For the text-containing cell, return its midpoint in (X, Y) coordinate format. 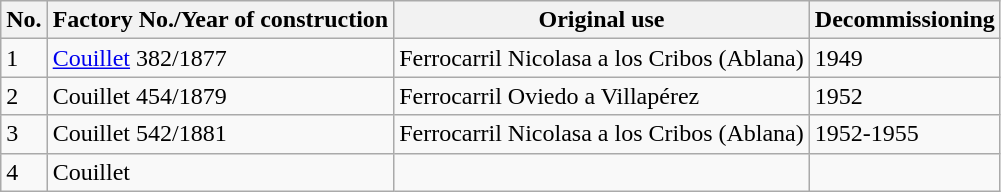
Factory No./Year of construction (220, 20)
3 (24, 134)
Couillet (220, 172)
Ferrocarril Oviedo a Villapérez (602, 96)
Original use (602, 20)
1 (24, 58)
Couillet 454/1879 (220, 96)
No. (24, 20)
Couillet 542/1881 (220, 134)
4 (24, 172)
1952-1955 (904, 134)
Decommissioning (904, 20)
1952 (904, 96)
2 (24, 96)
Couillet 382/1877 (220, 58)
1949 (904, 58)
